Find where the given text appears and provide that cell's center as [X, Y] coordinate. 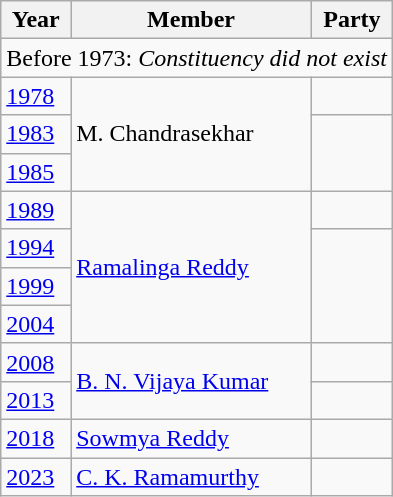
1978 [36, 96]
1989 [36, 210]
C. K. Ramamurthy [192, 477]
2013 [36, 400]
2004 [36, 324]
Sowmya Reddy [192, 438]
2018 [36, 438]
Member [192, 20]
Ramalinga Reddy [192, 267]
2008 [36, 362]
2023 [36, 477]
B. N. Vijaya Kumar [192, 381]
1999 [36, 286]
1994 [36, 248]
1983 [36, 134]
M. Chandrasekhar [192, 134]
Before 1973: Constituency did not exist [197, 58]
1985 [36, 172]
Party [352, 20]
Year [36, 20]
